Detect which cell encompasses the target text, then output its [X, Y] center coordinate. 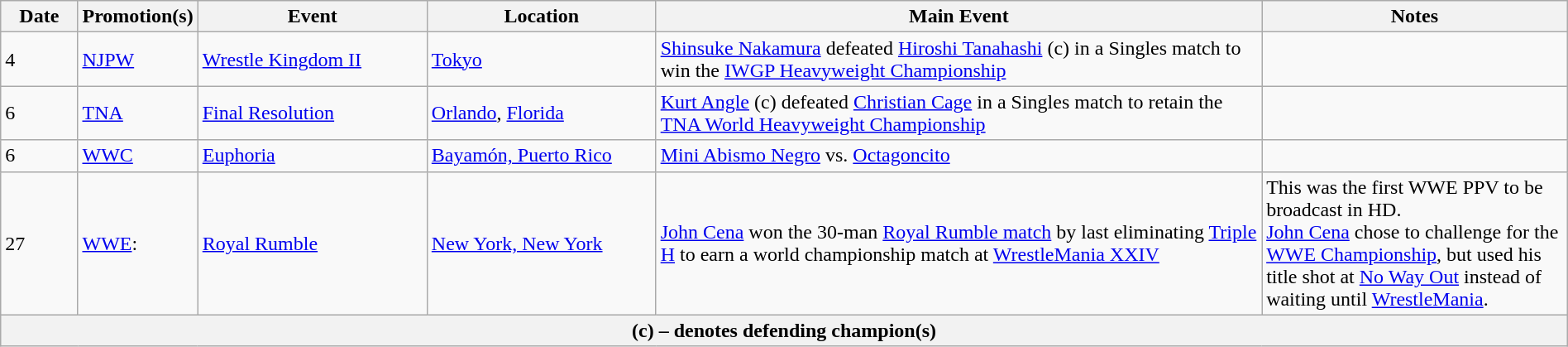
4 [40, 60]
Final Resolution [313, 113]
NJPW [137, 60]
John Cena won the 30-man Royal Rumble match by last eliminating Triple H to earn a world championship match at WrestleMania XXIV [958, 243]
Date [40, 17]
Royal Rumble [313, 243]
27 [40, 243]
Euphoria [313, 156]
Notes [1415, 17]
Shinsuke Nakamura defeated Hiroshi Tanahashi (c) in a Singles match to win the IWGP Heavyweight Championship [958, 60]
Tokyo [541, 60]
Main Event [958, 17]
TNA [137, 113]
Event [313, 17]
Wrestle Kingdom II [313, 60]
Mini Abismo Negro vs. Octagoncito [958, 156]
(c) – denotes defending champion(s) [784, 330]
New York, New York [541, 243]
Kurt Angle (c) defeated Christian Cage in a Singles match to retain the TNA World Heavyweight Championship [958, 113]
Location [541, 17]
Orlando, Florida [541, 113]
WWC [137, 156]
Bayamón, Puerto Rico [541, 156]
Promotion(s) [137, 17]
WWE: [137, 243]
